Search for the cell housing the specified text and yield its (X, Y) center coordinate. 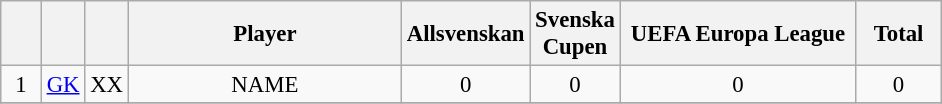
Svenska Cupen (575, 34)
NAME (264, 85)
Player (264, 34)
UEFA Europa League (738, 34)
1 (22, 85)
Allsvenskan (465, 34)
Total (899, 34)
GK (63, 85)
XX (107, 85)
